Scan for the cell matching the given text and deliver its [x, y] coordinate at center. 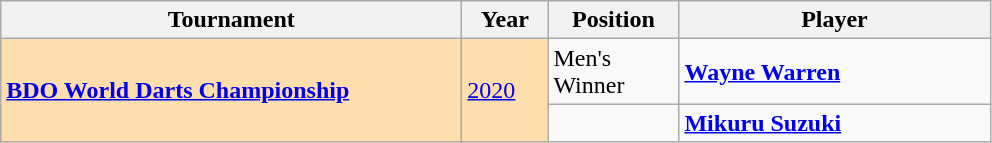
Men's Winner [614, 72]
Year [505, 20]
Wayne Warren [834, 72]
Player [834, 20]
Position [614, 20]
Tournament [232, 20]
2020 [505, 90]
BDO World Darts Championship [232, 90]
Mikuru Suzuki [834, 123]
